From the cell containing the given text, extract its center point as (X, Y) coordinate. 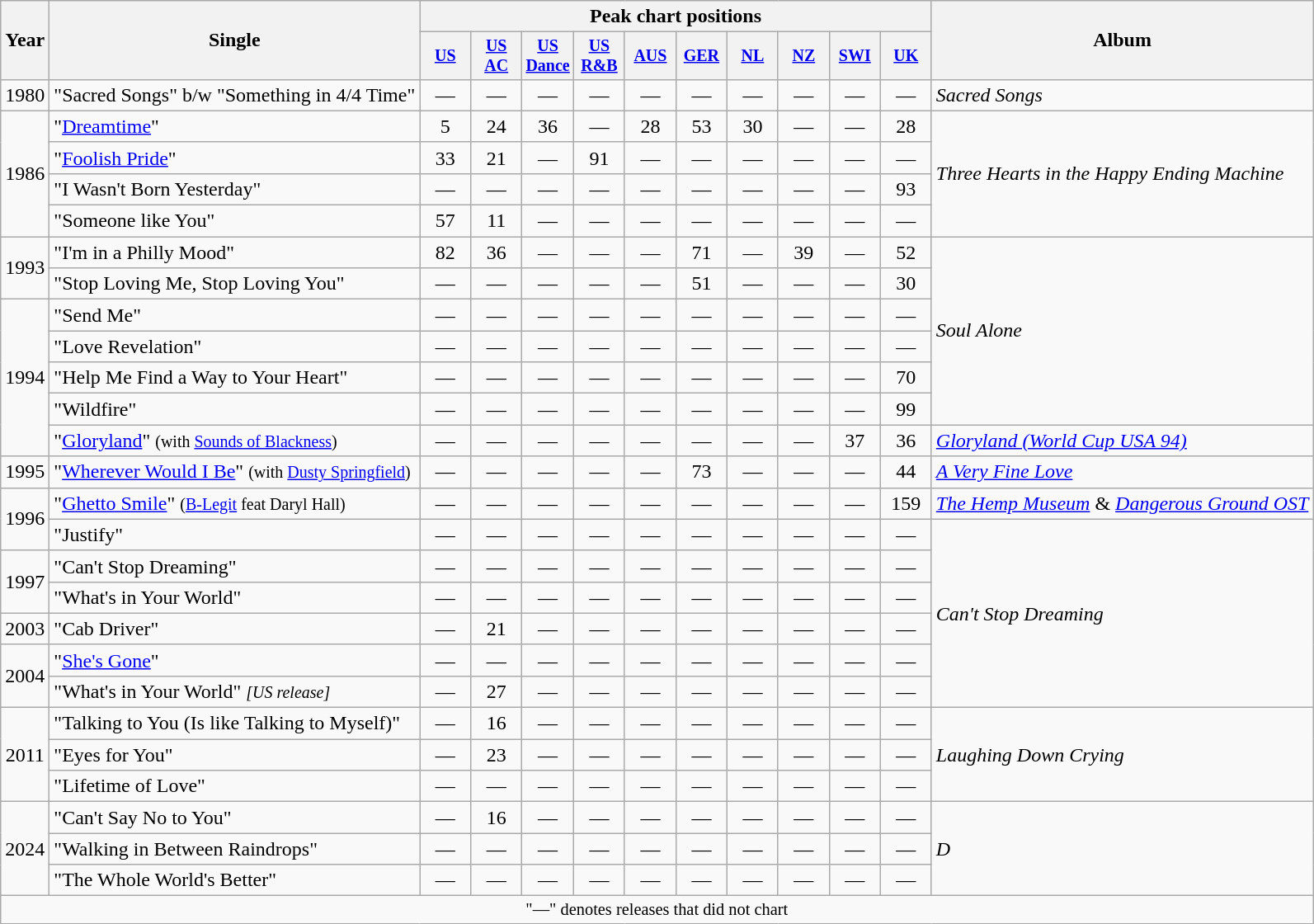
"I Wasn't Born Yesterday" (234, 189)
US AC (497, 56)
1980 (25, 95)
57 (445, 221)
2011 (25, 755)
"Cab Driver" (234, 629)
44 (906, 472)
23 (497, 755)
US (445, 56)
"Help Me Find a Way to Your Heart" (234, 378)
Year (25, 40)
1996 (25, 519)
91 (599, 158)
2003 (25, 629)
"Ghetto Smile" (B-Legit feat Daryl Hall) (234, 503)
24 (497, 126)
159 (906, 503)
"The Whole World's Better" (234, 880)
52 (906, 252)
Sacred Songs (1122, 95)
Peak chart positions (676, 16)
2004 (25, 676)
Can't Stop Dreaming (1122, 613)
NL (752, 56)
Soul Alone (1122, 331)
"Lifetime of Love" (234, 786)
"Send Me" (234, 315)
"I'm in a Philly Mood" (234, 252)
NZ (803, 56)
1993 (25, 268)
GER (701, 56)
71 (701, 252)
"What's in Your World" [US release] (234, 691)
Three Hearts in the Happy Ending Machine (1122, 173)
"Can't Stop Dreaming" (234, 566)
US R&B (599, 56)
"Can't Say No to You" (234, 818)
11 (497, 221)
1995 (25, 472)
82 (445, 252)
93 (906, 189)
The Hemp Museum & Dangerous Ground OST (1122, 503)
27 (497, 691)
73 (701, 472)
"Foolish Pride" (234, 158)
"Justify" (234, 535)
D (1122, 849)
AUS (650, 56)
39 (803, 252)
"What's in Your World" (234, 597)
"Stop Loving Me, Stop Loving You" (234, 284)
1986 (25, 173)
A Very Fine Love (1122, 472)
51 (701, 284)
"Talking to You (Is like Talking to Myself)" (234, 724)
37 (855, 441)
"Gloryland" (with Sounds of Blackness) (234, 441)
US Dance (548, 56)
Single (234, 40)
Album (1122, 40)
5 (445, 126)
70 (906, 378)
"Someone like You" (234, 221)
"Eyes for You" (234, 755)
"Wildfire" (234, 409)
2024 (25, 849)
53 (701, 126)
"Walking in Between Raindrops" (234, 849)
"—" denotes releases that did not chart (657, 910)
Laughing Down Crying (1122, 755)
1994 (25, 378)
"Love Revelation" (234, 346)
1997 (25, 582)
"She's Gone" (234, 660)
"Dreamtime" (234, 126)
"Wherever Would I Be" (with Dusty Springfield) (234, 472)
UK (906, 56)
"Sacred Songs" b/w "Something in 4/4 Time" (234, 95)
SWI (855, 56)
33 (445, 158)
Gloryland (World Cup USA 94) (1122, 441)
99 (906, 409)
